Search for the cell housing the specified text and yield its (X, Y) center coordinate. 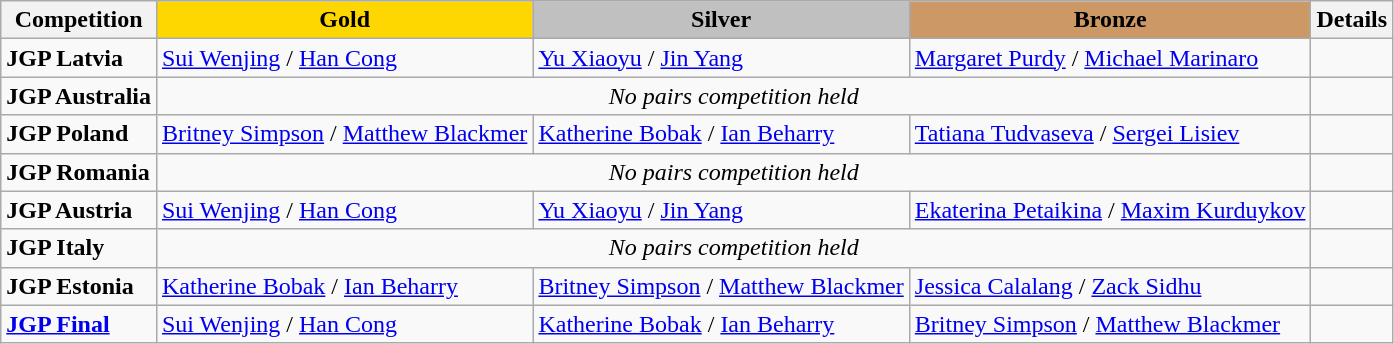
JGP Austria (79, 210)
Margaret Purdy / Michael Marinaro (1110, 58)
JGP Romania (79, 172)
JGP Final (79, 324)
Silver (721, 20)
JGP Italy (79, 248)
Details (1352, 20)
Bronze (1110, 20)
JGP Poland (79, 134)
Tatiana Tudvaseva / Sergei Lisiev (1110, 134)
Gold (344, 20)
JGP Australia (79, 96)
Jessica Calalang / Zack Sidhu (1110, 286)
JGP Latvia (79, 58)
Ekaterina Petaikina / Maxim Kurduykov (1110, 210)
Competition (79, 20)
JGP Estonia (79, 286)
